Return the (x, y) coordinate for the center point of the cell that contains the specified text.  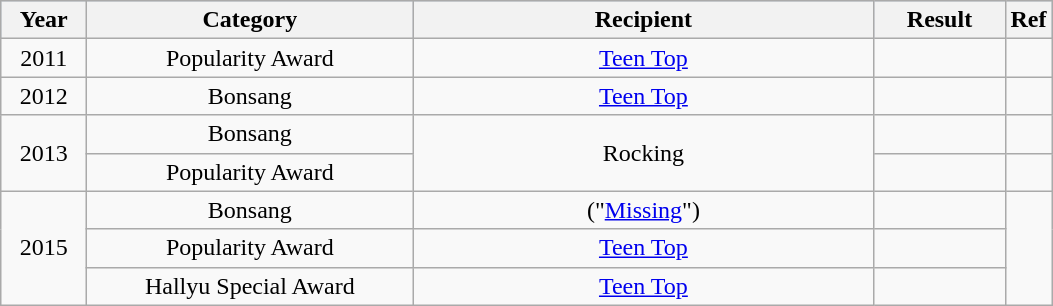
2015 (44, 248)
Rocking (644, 153)
Hallyu Special Award (250, 286)
Year (44, 20)
Recipient (644, 20)
Result (940, 20)
2013 (44, 153)
("Missing") (644, 210)
2011 (44, 58)
2012 (44, 96)
Category (250, 20)
Ref (1028, 20)
